From the cell containing the given text, extract its center point as (x, y) coordinate. 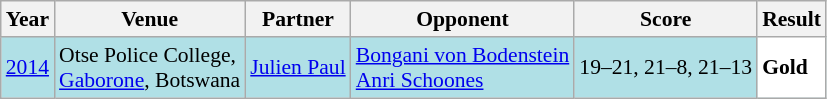
Venue (150, 19)
Partner (298, 19)
Gold (792, 68)
Julien Paul (298, 68)
Otse Police College,Gaborone, Botswana (150, 68)
19–21, 21–8, 21–13 (666, 68)
Year (28, 19)
Bongani von Bodenstein Anri Schoones (463, 68)
Opponent (463, 19)
Score (666, 19)
Result (792, 19)
2014 (28, 68)
